Return [x, y] of the center of cell containing provided text 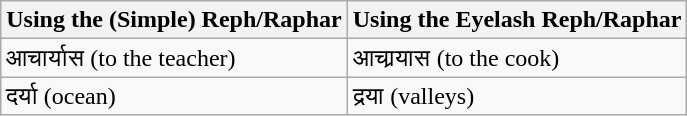
आचार्‍यास (to the cook) [517, 58]
दर्‍या (valleys) [517, 96]
Using the Eyelash Reph/Raphar [517, 20]
आचार्यास (to the teacher) [174, 58]
Using the (Simple) Reph/Raphar [174, 20]
दर्या (ocean) [174, 96]
